Output the (x, y) coordinate of the center of the cell containing the given text.  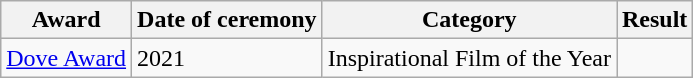
Dove Award (66, 58)
2021 (228, 58)
Date of ceremony (228, 20)
Category (469, 20)
Inspirational Film of the Year (469, 58)
Result (654, 20)
Award (66, 20)
